Find where the given text appears and provide that cell's center as (x, y) coordinate. 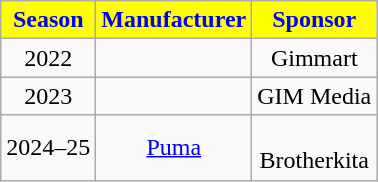
Puma (174, 148)
GIM Media (314, 96)
2024–25 (48, 148)
2022 (48, 58)
Sponsor (314, 20)
Season (48, 20)
Gimmart (314, 58)
2023 (48, 96)
Brotherkita (314, 148)
Manufacturer (174, 20)
